Output the [x, y] coordinate of the center of the cell containing the given text.  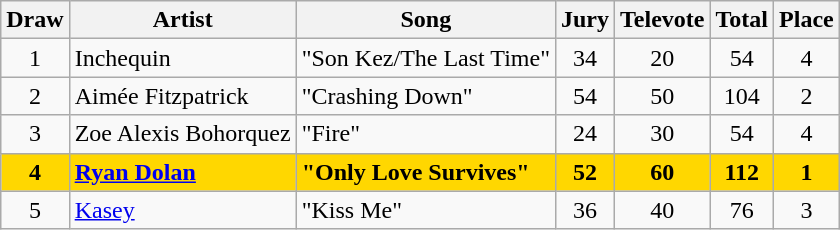
30 [662, 134]
24 [584, 134]
Televote [662, 20]
Song [426, 20]
52 [584, 172]
Jury [584, 20]
50 [662, 96]
20 [662, 58]
Inchequin [182, 58]
"Only Love Survives" [426, 172]
Total [742, 20]
Place [807, 20]
Zoe Alexis Bohorquez [182, 134]
112 [742, 172]
"Crashing Down" [426, 96]
Artist [182, 20]
Aimée Fitzpatrick [182, 96]
Kasey [182, 210]
40 [662, 210]
5 [35, 210]
36 [584, 210]
60 [662, 172]
"Kiss Me" [426, 210]
"Fire" [426, 134]
Draw [35, 20]
104 [742, 96]
"Son Kez/The Last Time" [426, 58]
Ryan Dolan [182, 172]
76 [742, 210]
34 [584, 58]
